Search for the cell housing the specified text and yield its (X, Y) center coordinate. 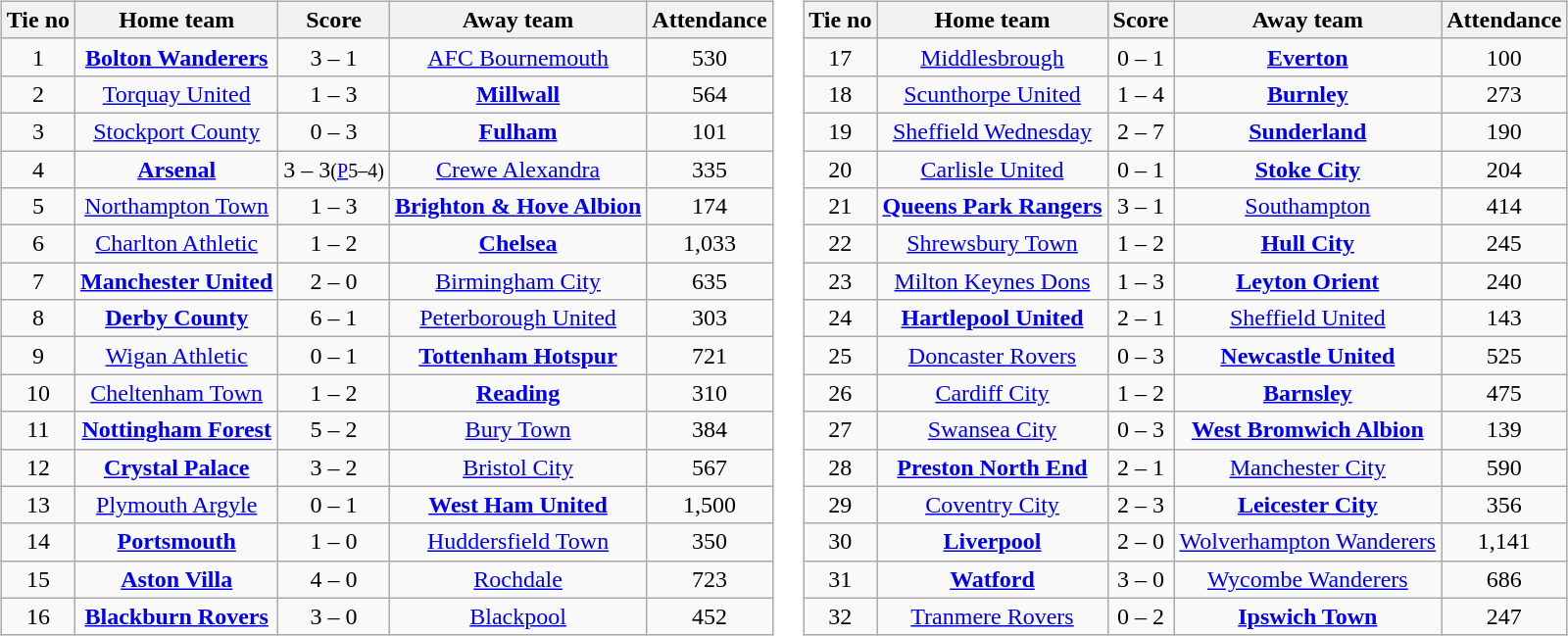
23 (841, 281)
West Ham United (517, 505)
Stockport County (176, 131)
Fulham (517, 131)
Newcastle United (1307, 356)
564 (710, 94)
Rochdale (517, 579)
Manchester City (1307, 467)
Plymouth Argyle (176, 505)
Bristol City (517, 467)
Peterborough United (517, 318)
18 (841, 94)
Birmingham City (517, 281)
Bolton Wanderers (176, 57)
2 – 7 (1141, 131)
Barnsley (1307, 393)
4 (37, 170)
303 (710, 318)
590 (1504, 467)
Sheffield Wednesday (992, 131)
1 – 4 (1141, 94)
1 – 0 (334, 542)
16 (37, 616)
Reading (517, 393)
Burnley (1307, 94)
West Bromwich Albion (1307, 430)
13 (37, 505)
1,033 (710, 244)
5 – 2 (334, 430)
Hartlepool United (992, 318)
25 (841, 356)
Wycombe Wanderers (1307, 579)
Huddersfield Town (517, 542)
20 (841, 170)
Middlesbrough (992, 57)
190 (1504, 131)
384 (710, 430)
15 (37, 579)
310 (710, 393)
Stoke City (1307, 170)
Charlton Athletic (176, 244)
101 (710, 131)
Ipswich Town (1307, 616)
19 (841, 131)
32 (841, 616)
452 (710, 616)
1,500 (710, 505)
143 (1504, 318)
721 (710, 356)
Sheffield United (1307, 318)
2 (37, 94)
100 (1504, 57)
Everton (1307, 57)
Tranmere Rovers (992, 616)
Cheltenham Town (176, 393)
475 (1504, 393)
414 (1504, 207)
Manchester United (176, 281)
139 (1504, 430)
11 (37, 430)
Torquay United (176, 94)
8 (37, 318)
10 (37, 393)
Wigan Athletic (176, 356)
Chelsea (517, 244)
240 (1504, 281)
Portsmouth (176, 542)
567 (710, 467)
335 (710, 170)
0 – 2 (1141, 616)
Shrewsbury Town (992, 244)
6 – 1 (334, 318)
26 (841, 393)
Sunderland (1307, 131)
Doncaster Rovers (992, 356)
Cardiff City (992, 393)
14 (37, 542)
28 (841, 467)
12 (37, 467)
3 (37, 131)
723 (710, 579)
356 (1504, 505)
21 (841, 207)
3 – 2 (334, 467)
Southampton (1307, 207)
Aston Villa (176, 579)
9 (37, 356)
Wolverhampton Wanderers (1307, 542)
204 (1504, 170)
Preston North End (992, 467)
Scunthorpe United (992, 94)
Millwall (517, 94)
17 (841, 57)
6 (37, 244)
22 (841, 244)
273 (1504, 94)
30 (841, 542)
AFC Bournemouth (517, 57)
3 – 3(P5–4) (334, 170)
635 (710, 281)
Derby County (176, 318)
Leyton Orient (1307, 281)
Northampton Town (176, 207)
7 (37, 281)
350 (710, 542)
1 (37, 57)
247 (1504, 616)
245 (1504, 244)
2 – 3 (1141, 505)
Carlisle United (992, 170)
Blackburn Rovers (176, 616)
Tottenham Hotspur (517, 356)
29 (841, 505)
Coventry City (992, 505)
530 (710, 57)
525 (1504, 356)
Milton Keynes Dons (992, 281)
Crystal Palace (176, 467)
31 (841, 579)
Crewe Alexandra (517, 170)
Leicester City (1307, 505)
Liverpool (992, 542)
Queens Park Rangers (992, 207)
24 (841, 318)
Watford (992, 579)
1,141 (1504, 542)
174 (710, 207)
Brighton & Hove Albion (517, 207)
Arsenal (176, 170)
Bury Town (517, 430)
4 – 0 (334, 579)
686 (1504, 579)
Swansea City (992, 430)
Hull City (1307, 244)
5 (37, 207)
Blackpool (517, 616)
27 (841, 430)
Nottingham Forest (176, 430)
